Determine the (x, y) coordinate at the center of the cell enclosing the given text.  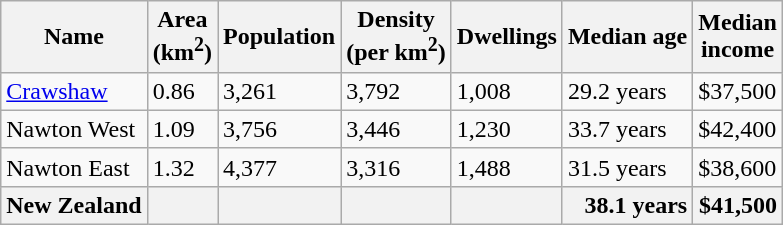
Nawton West (74, 129)
1.09 (182, 129)
3,756 (280, 129)
$42,400 (738, 129)
33.7 years (627, 129)
Nawton East (74, 167)
3,792 (396, 91)
1.32 (182, 167)
Median age (627, 37)
$37,500 (738, 91)
1,488 (506, 167)
3,261 (280, 91)
Population (280, 37)
3,316 (396, 167)
Name (74, 37)
0.86 (182, 91)
29.2 years (627, 91)
31.5 years (627, 167)
Crawshaw (74, 91)
Area(km2) (182, 37)
3,446 (396, 129)
Density(per km2) (396, 37)
4,377 (280, 167)
$41,500 (738, 205)
1,008 (506, 91)
38.1 years (627, 205)
Medianincome (738, 37)
New Zealand (74, 205)
1,230 (506, 129)
Dwellings (506, 37)
$38,600 (738, 167)
